Find where the given text appears and provide that cell's center as (x, y) coordinate. 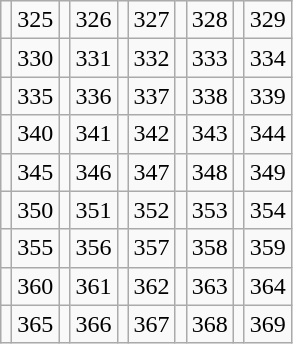
329 (268, 20)
338 (210, 96)
336 (94, 96)
328 (210, 20)
364 (268, 286)
345 (36, 172)
358 (210, 248)
366 (94, 324)
354 (268, 210)
363 (210, 286)
341 (94, 134)
365 (36, 324)
334 (268, 58)
351 (94, 210)
349 (268, 172)
337 (152, 96)
348 (210, 172)
332 (152, 58)
339 (268, 96)
325 (36, 20)
346 (94, 172)
357 (152, 248)
342 (152, 134)
330 (36, 58)
327 (152, 20)
344 (268, 134)
340 (36, 134)
360 (36, 286)
353 (210, 210)
367 (152, 324)
369 (268, 324)
352 (152, 210)
356 (94, 248)
350 (36, 210)
355 (36, 248)
343 (210, 134)
333 (210, 58)
331 (94, 58)
361 (94, 286)
359 (268, 248)
362 (152, 286)
335 (36, 96)
326 (94, 20)
368 (210, 324)
347 (152, 172)
